Return the (x, y) coordinate for the center point of the cell that contains the specified text.  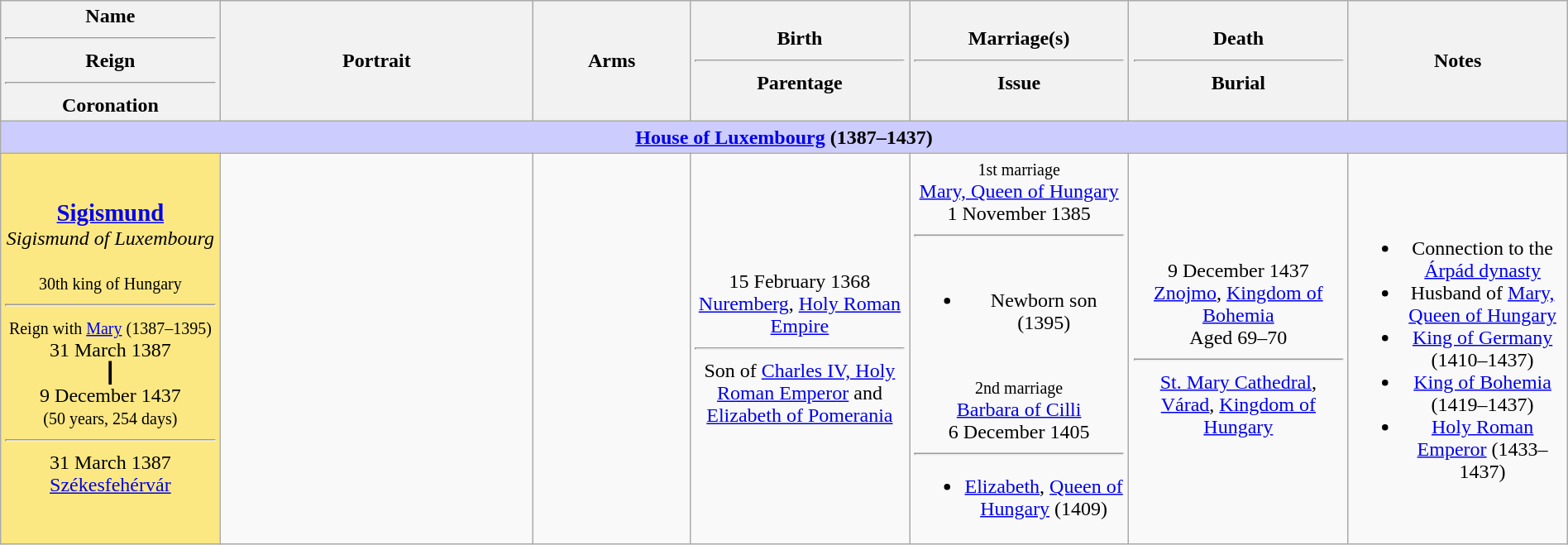
Marriage(s)Issue (1019, 61)
15 February 1368Nuremberg, Holy Roman EmpireSon of Charles IV, Holy Roman Emperor and Elizabeth of Pomerania (799, 349)
9 December 1437Znojmo, Kingdom of BohemiaAged 69–70St. Mary Cathedral, Várad, Kingdom of Hungary (1239, 349)
DeathBurial (1239, 61)
Arms (612, 61)
NameReignCoronation (111, 61)
BirthParentage (799, 61)
House of Luxembourg (1387–1437) (784, 137)
1st marriageMary, Queen of Hungary1 November 1385Newborn son (1395)2nd marriageBarbara of Cilli6 December 1405Elizabeth, Queen of Hungary (1409) (1019, 349)
Connection to the Árpád dynastyHusband of Mary, Queen of HungaryKing of Germany (1410–1437)King of Bohemia (1419–1437)Holy Roman Emperor (1433–1437) (1457, 349)
Notes (1457, 61)
Portrait (377, 61)
